Capture the cell that displays the provided text and extract its [x, y] central coordinate. 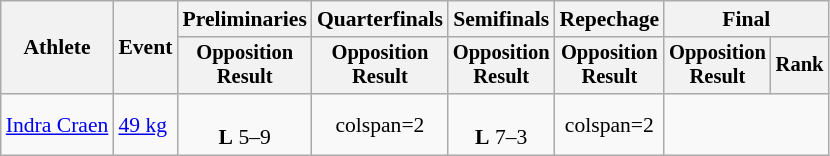
Athlete [58, 48]
Indra Craen [58, 124]
Event [145, 48]
Repechage [610, 19]
49 kg [145, 124]
L 7–3 [502, 124]
Quarterfinals [380, 19]
Rank [800, 66]
L 5–9 [244, 124]
Final [746, 19]
Semifinals [502, 19]
Preliminaries [244, 19]
